Detect which cell encompasses the target text, then output its (x, y) center coordinate. 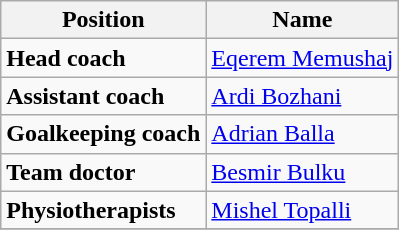
Eqerem Memushaj (302, 58)
Head coach (104, 58)
Assistant coach (104, 96)
Team doctor (104, 172)
Ardi Bozhani (302, 96)
Mishel Topalli (302, 210)
Name (302, 20)
Position (104, 20)
Goalkeeping coach (104, 134)
Adrian Balla (302, 134)
Besmir Bulku (302, 172)
Physiotherapists (104, 210)
